Search for the cell housing the specified text and yield its (x, y) center coordinate. 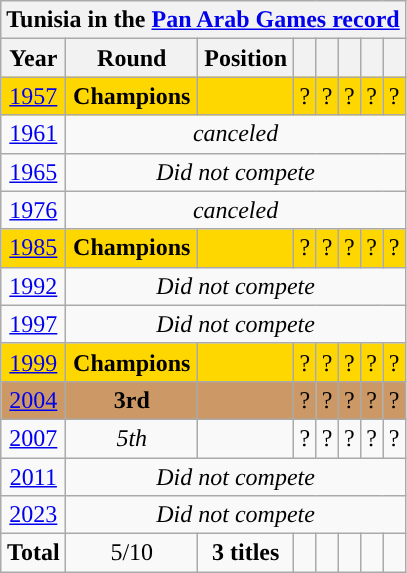
Round (132, 58)
1985 (34, 248)
Position (246, 58)
2004 (34, 400)
Total (34, 553)
5th (132, 438)
1961 (34, 134)
2007 (34, 438)
3 titles (246, 553)
2011 (34, 477)
Year (34, 58)
1997 (34, 324)
Tunisia in the Pan Arab Games record (203, 20)
1965 (34, 172)
1999 (34, 362)
1976 (34, 210)
1957 (34, 96)
5/10 (132, 553)
1992 (34, 286)
3rd (132, 400)
2023 (34, 515)
